Find where the given text appears and provide that cell's center as (x, y) coordinate. 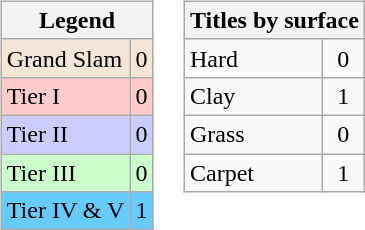
Grass (253, 134)
Titles by surface (274, 20)
Legend (77, 20)
Clay (253, 96)
Tier III (66, 173)
Grand Slam (66, 58)
Hard (253, 58)
Tier IV & V (66, 211)
Tier II (66, 134)
Carpet (253, 173)
Tier I (66, 96)
